From the cell containing the given text, extract its center point as [x, y] coordinate. 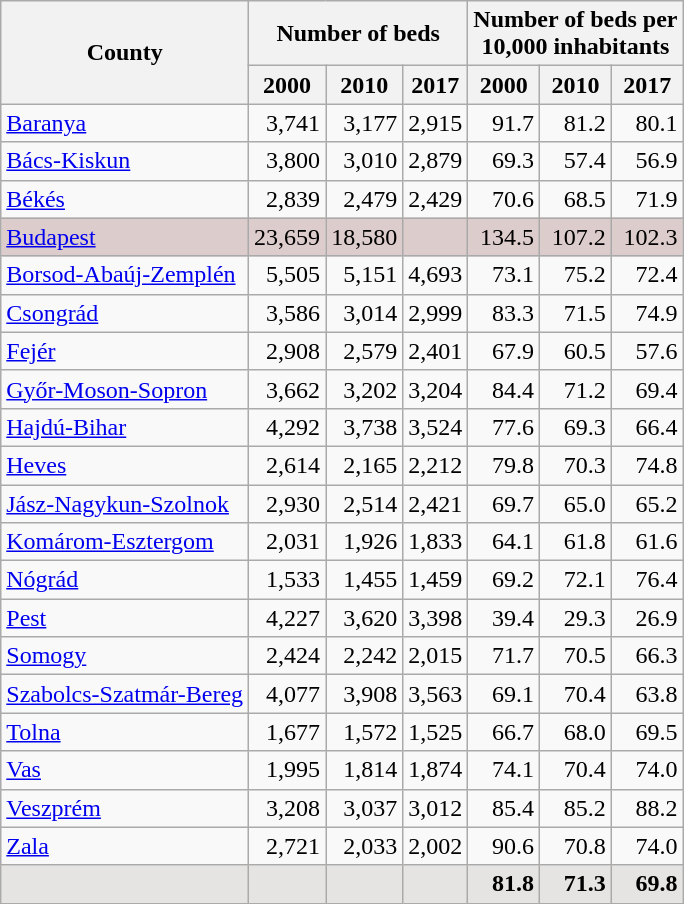
57.6 [647, 351]
Tolna [125, 732]
74.9 [647, 313]
1,677 [288, 732]
60.5 [576, 351]
Somogy [125, 656]
1,814 [364, 770]
Szabolcs-Szatmár-Bereg [125, 694]
2,839 [288, 199]
2,429 [436, 199]
70.8 [576, 846]
3,524 [436, 427]
3,586 [288, 313]
80.1 [647, 123]
1,874 [436, 770]
84.4 [504, 389]
3,741 [288, 123]
63.8 [647, 694]
102.3 [647, 237]
2,242 [364, 656]
3,010 [364, 161]
County [125, 52]
71.3 [576, 884]
69.8 [647, 884]
90.6 [504, 846]
3,800 [288, 161]
5,151 [364, 275]
2,424 [288, 656]
3,620 [364, 618]
2,879 [436, 161]
2,579 [364, 351]
56.9 [647, 161]
Veszprém [125, 808]
66.7 [504, 732]
1,525 [436, 732]
88.2 [647, 808]
75.2 [576, 275]
64.1 [504, 542]
Győr-Moson-Sopron [125, 389]
Baranya [125, 123]
107.2 [576, 237]
2,212 [436, 465]
Heves [125, 465]
61.8 [576, 542]
2,421 [436, 503]
1,533 [288, 580]
2,999 [436, 313]
61.6 [647, 542]
Fejér [125, 351]
72.4 [647, 275]
3,204 [436, 389]
71.9 [647, 199]
2,721 [288, 846]
67.9 [504, 351]
65.2 [647, 503]
1,459 [436, 580]
2,015 [436, 656]
3,398 [436, 618]
66.3 [647, 656]
29.3 [576, 618]
77.6 [504, 427]
69.4 [647, 389]
70.6 [504, 199]
2,165 [364, 465]
Number of beds per10,000 inhabitants [576, 34]
Pest [125, 618]
2,614 [288, 465]
69.2 [504, 580]
83.3 [504, 313]
2,514 [364, 503]
71.5 [576, 313]
Vas [125, 770]
1,833 [436, 542]
23,659 [288, 237]
1,455 [364, 580]
74.8 [647, 465]
2,031 [288, 542]
134.5 [504, 237]
2,002 [436, 846]
79.8 [504, 465]
Jász-Nagykun-Szolnok [125, 503]
81.2 [576, 123]
Zala [125, 846]
3,908 [364, 694]
3,202 [364, 389]
3,037 [364, 808]
2,930 [288, 503]
85.2 [576, 808]
74.1 [504, 770]
68.0 [576, 732]
3,563 [436, 694]
65.0 [576, 503]
Komárom-Esztergom [125, 542]
3,014 [364, 313]
3,662 [288, 389]
69.5 [647, 732]
2,033 [364, 846]
5,505 [288, 275]
4,227 [288, 618]
73.1 [504, 275]
3,012 [436, 808]
66.4 [647, 427]
72.1 [576, 580]
71.2 [576, 389]
4,693 [436, 275]
1,926 [364, 542]
18,580 [364, 237]
2,479 [364, 199]
3,738 [364, 427]
Borsod-Abaúj-Zemplén [125, 275]
69.7 [504, 503]
81.8 [504, 884]
3,208 [288, 808]
4,292 [288, 427]
Békés [125, 199]
Number of beds [358, 34]
4,077 [288, 694]
Csongrád [125, 313]
2,915 [436, 123]
2,908 [288, 351]
Hajdú-Bihar [125, 427]
70.5 [576, 656]
2,401 [436, 351]
70.3 [576, 465]
68.5 [576, 199]
26.9 [647, 618]
Budapest [125, 237]
69.1 [504, 694]
39.4 [504, 618]
3,177 [364, 123]
1,572 [364, 732]
57.4 [576, 161]
1,995 [288, 770]
85.4 [504, 808]
71.7 [504, 656]
Nógrád [125, 580]
91.7 [504, 123]
Bács-Kiskun [125, 161]
76.4 [647, 580]
